From the cell containing the given text, extract its center point as [X, Y] coordinate. 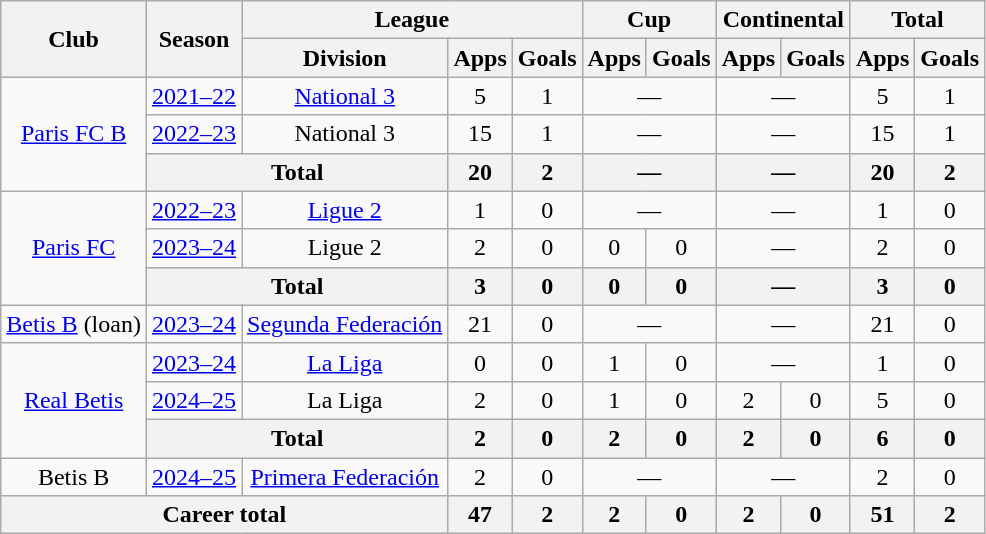
Season [194, 39]
6 [882, 438]
Paris FC B [74, 134]
Club [74, 39]
51 [882, 515]
Cup [649, 20]
Betis B [74, 477]
Paris FC [74, 248]
Primera Federación [345, 477]
Segunda Federación [345, 324]
Continental [783, 20]
Division [345, 58]
Career total [224, 515]
League [412, 20]
47 [480, 515]
2021–22 [194, 96]
Real Betis [74, 400]
Betis B (loan) [74, 324]
